Search for the cell housing the specified text and yield its (x, y) center coordinate. 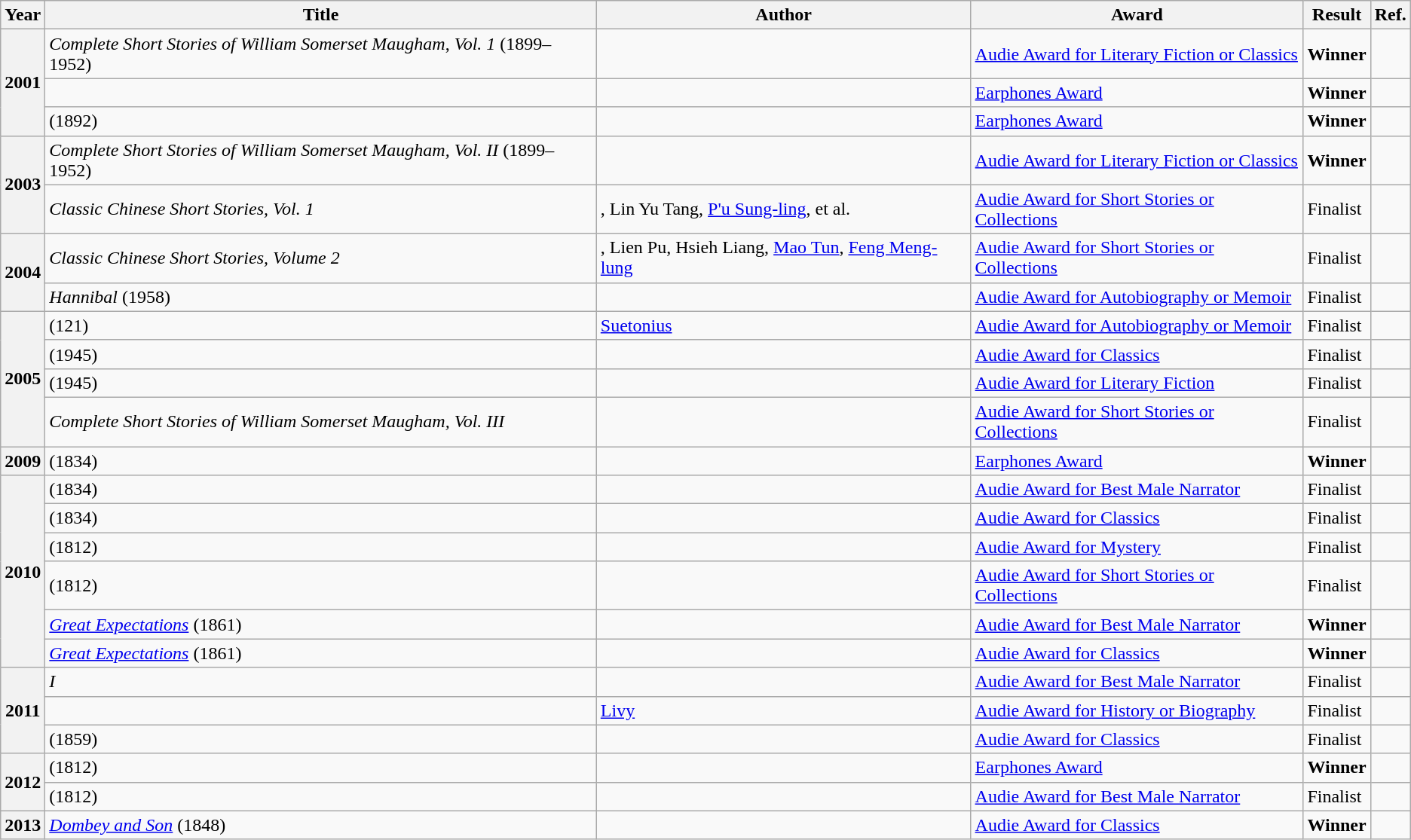
Year (23, 15)
, Lien Pu, Hsieh Liang, Mao Tun, Feng Meng-lung (784, 258)
Complete Short Stories of William Somerset Maugham, Vol. III (321, 422)
Complete Short Stories of William Somerset Maugham, Vol. 1 (1899–1952) (321, 54)
Dombey and Son (1848) (321, 825)
, Lin Yu Tang, P'u Sung-ling, et al. (784, 209)
Title (321, 15)
2004 (23, 273)
(1892) (321, 121)
(1859) (321, 739)
Result (1337, 15)
Suetonius (784, 325)
2013 (23, 825)
Classic Chinese Short Stories, Volume 2 (321, 258)
Livy (784, 710)
2012 (23, 782)
2003 (23, 185)
Complete Short Stories of William Somerset Maugham, Vol. II (1899–1952) (321, 160)
2010 (23, 571)
(121) (321, 325)
Award (1137, 15)
2009 (23, 460)
Classic Chinese Short Stories, Vol. 1 (321, 209)
2005 (23, 378)
Ref. (1390, 15)
Audie Award for Mystery (1137, 547)
2001 (23, 83)
Audie Award for History or Biography (1137, 710)
Audie Award for Literary Fiction (1137, 383)
Hannibal (1958) (321, 297)
2011 (23, 710)
I (321, 682)
Author (784, 15)
